Extract the [x, y] coordinate from the center of the cell holding the provided text.  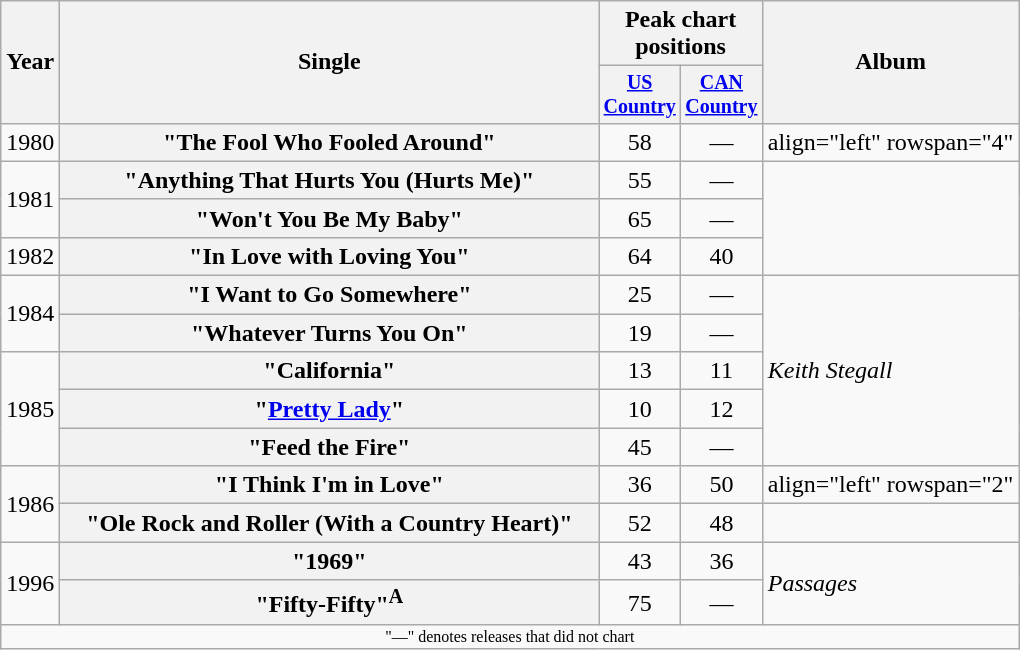
"I Think I'm in Love" [330, 485]
1984 [30, 314]
1981 [30, 199]
"—" denotes releases that did not chart [510, 637]
"Won't You Be My Baby" [330, 218]
"In Love with Loving You" [330, 256]
"Pretty Lady" [330, 409]
1980 [30, 142]
58 [640, 142]
1996 [30, 584]
Peak chartpositions [680, 34]
align="left" rowspan="4" [890, 142]
75 [640, 602]
CAN Country [722, 94]
19 [640, 333]
25 [640, 295]
Single [330, 62]
64 [640, 256]
1985 [30, 409]
45 [640, 447]
12 [722, 409]
48 [722, 523]
"Feed the Fire" [330, 447]
Passages [890, 584]
Album [890, 62]
1982 [30, 256]
11 [722, 371]
"I Want to Go Somewhere" [330, 295]
"California" [330, 371]
55 [640, 180]
"Anything That Hurts You (Hurts Me)" [330, 180]
"Ole Rock and Roller (With a Country Heart)" [330, 523]
52 [640, 523]
65 [640, 218]
align="left" rowspan="2" [890, 485]
"Fifty-Fifty"A [330, 602]
Keith Stegall [890, 371]
13 [640, 371]
10 [640, 409]
"Whatever Turns You On" [330, 333]
Year [30, 62]
50 [722, 485]
US Country [640, 94]
40 [722, 256]
43 [640, 561]
"The Fool Who Fooled Around" [330, 142]
1986 [30, 504]
"1969" [330, 561]
